Find where the given text appears and provide that cell's center as [x, y] coordinate. 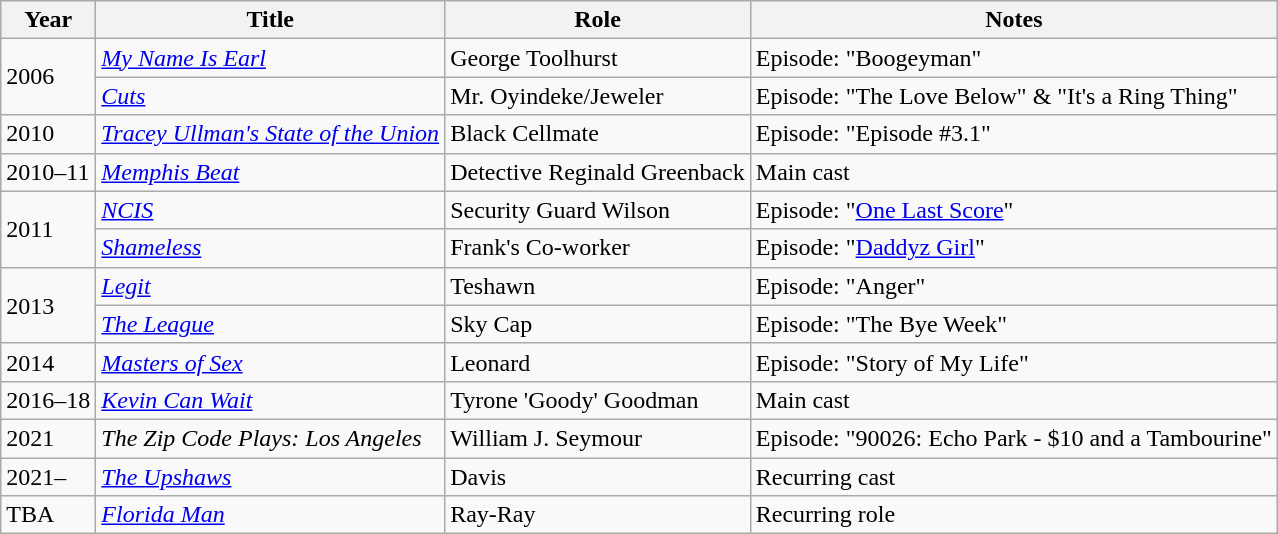
2011 [48, 229]
Detective Reginald Greenback [598, 172]
2021 [48, 438]
Ray-Ray [598, 515]
2016–18 [48, 400]
Masters of Sex [270, 362]
William J. Seymour [598, 438]
The Zip Code Plays: Los Angeles [270, 438]
The Upshaws [270, 477]
Notes [1014, 20]
Kevin Can Wait [270, 400]
Episode: "The Love Below" & "It's a Ring Thing" [1014, 96]
Episode: "90026: Echo Park - $10 and a Tambourine" [1014, 438]
Recurring role [1014, 515]
Davis [598, 477]
Episode: "Story of My Life" [1014, 362]
My Name Is Earl [270, 58]
Episode: "Anger" [1014, 286]
The League [270, 324]
2021– [48, 477]
2010 [48, 134]
Recurring cast [1014, 477]
Teshawn [598, 286]
Episode: "Boogeyman" [1014, 58]
Episode: "The Bye Week" [1014, 324]
NCIS [270, 210]
Episode: "Episode #3.1" [1014, 134]
2006 [48, 77]
2014 [48, 362]
Legit [270, 286]
Episode: "Daddyz Girl" [1014, 248]
Black Cellmate [598, 134]
Tyrone 'Goody' Goodman [598, 400]
Florida Man [270, 515]
Episode: "One Last Score" [1014, 210]
George Toolhurst [598, 58]
Memphis Beat [270, 172]
Leonard [598, 362]
Cuts [270, 96]
Role [598, 20]
2010–11 [48, 172]
Sky Cap [598, 324]
TBA [48, 515]
Shameless [270, 248]
2013 [48, 305]
Mr. Oyindeke/Jeweler [598, 96]
Year [48, 20]
Frank's Co-worker [598, 248]
Security Guard Wilson [598, 210]
Tracey Ullman's State of the Union [270, 134]
Title [270, 20]
